From the cell containing the given text, extract its center point as [X, Y] coordinate. 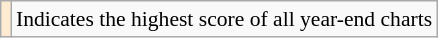
Indicates the highest score of all year-end charts [224, 19]
